Return the (X, Y) coordinate for the center point of the cell that contains the specified text.  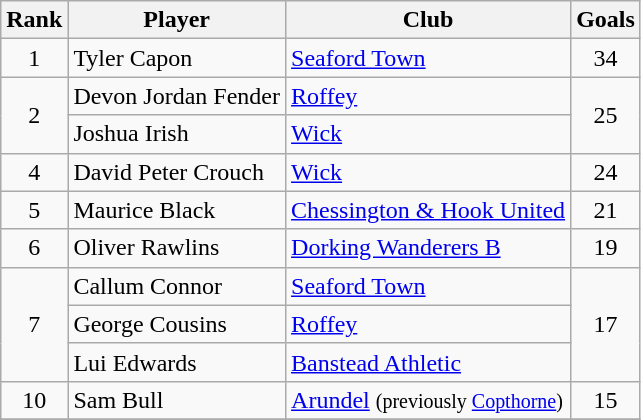
Arundel (previously Copthorne) (428, 400)
5 (34, 210)
Callum Connor (177, 286)
Banstead Athletic (428, 362)
6 (34, 248)
David Peter Crouch (177, 172)
34 (606, 58)
Sam Bull (177, 400)
15 (606, 400)
Rank (34, 20)
17 (606, 324)
Oliver Rawlins (177, 248)
Lui Edwards (177, 362)
2 (34, 115)
Player (177, 20)
10 (34, 400)
Maurice Black (177, 210)
George Cousins (177, 324)
Tyler Capon (177, 58)
1 (34, 58)
Joshua Irish (177, 134)
Devon Jordan Fender (177, 96)
Club (428, 20)
21 (606, 210)
4 (34, 172)
24 (606, 172)
19 (606, 248)
7 (34, 324)
Dorking Wanderers B (428, 248)
Chessington & Hook United (428, 210)
25 (606, 115)
Goals (606, 20)
